Identify which cell holds the provided text, then report its [X, Y] central coordinate. 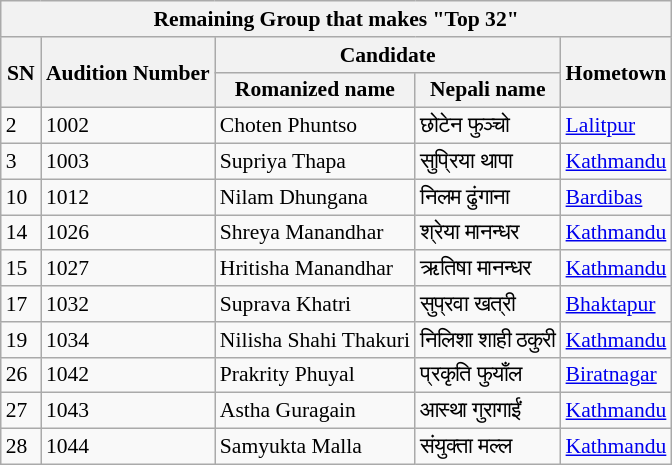
1027 [128, 269]
1042 [128, 375]
Astha Guragain [315, 411]
3 [21, 162]
1012 [128, 197]
Bardibas [616, 197]
Bhaktapur [616, 304]
Biratnagar [616, 375]
19 [21, 340]
छोटेन फुञ्चो [488, 126]
Shreya Manandhar [315, 233]
Nepali name [488, 90]
10 [21, 197]
Candidate [388, 55]
1026 [128, 233]
1003 [128, 162]
ऋतिषा मानन्धर [488, 269]
Hritisha Manandhar [315, 269]
संयुक्ता मल्ल [488, 447]
Remaining Group that makes "Top 32" [336, 19]
1044 [128, 447]
Audition Number [128, 72]
14 [21, 233]
Lalitpur [616, 126]
Romanized name [315, 90]
27 [21, 411]
Supriya Thapa [315, 162]
1032 [128, 304]
Hometown [616, 72]
28 [21, 447]
Nilisha Shahi Thakuri [315, 340]
1002 [128, 126]
17 [21, 304]
26 [21, 375]
Choten Phuntso [315, 126]
आस्था गुरागाईं [488, 411]
प्रकृति फुयाँल [488, 375]
श्रेया मानन्धर [488, 233]
Suprava Khatri [315, 304]
2 [21, 126]
Prakrity Phuyal [315, 375]
1034 [128, 340]
सुप्रिया थापा [488, 162]
15 [21, 269]
Samyukta Malla [315, 447]
SN [21, 72]
निलिशा शाही ठकुरी [488, 340]
निलम ढुंगाना [488, 197]
Nilam Dhungana [315, 197]
1043 [128, 411]
सुप्रवा खत्री [488, 304]
